Identify which cell holds the provided text, then report its [x, y] central coordinate. 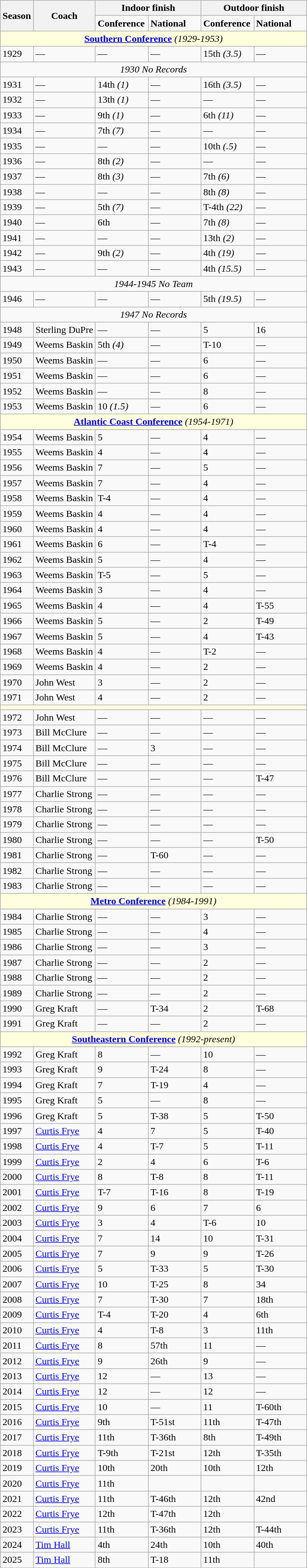
T-10 [227, 345]
2006 [17, 1269]
1951 [17, 376]
Southern Conference (1929-1953) [153, 39]
1939 [17, 207]
14 [175, 1238]
2008 [17, 1299]
1966 [17, 621]
1978 [17, 809]
T-26 [280, 1254]
1995 [17, 1100]
1959 [17, 514]
20th [175, 1468]
9th (2) [122, 253]
2005 [17, 1254]
18th [280, 1299]
1977 [17, 794]
1941 [17, 238]
10 (1.5) [122, 406]
5th (19.5) [227, 299]
T-4th (22) [227, 207]
Atlantic Coast Conference (1954-1971) [153, 421]
1936 [17, 161]
1976 [17, 779]
1981 [17, 855]
2010 [17, 1330]
1967 [17, 636]
1961 [17, 544]
4th (15.5) [227, 269]
1937 [17, 176]
T-5 [122, 575]
10th (.5) [227, 146]
1962 [17, 560]
1932 [17, 100]
16 [280, 330]
8th (2) [122, 161]
1940 [17, 223]
1957 [17, 483]
Metro Conference (1984-1991) [153, 901]
T-60 [175, 855]
1931 [17, 85]
T-38 [175, 1116]
T-47 [280, 779]
5th (4) [122, 345]
Coach [64, 16]
1980 [17, 840]
1958 [17, 498]
16th (3.5) [227, 85]
1955 [17, 452]
1997 [17, 1131]
2015 [17, 1407]
1952 [17, 391]
T-35th [280, 1453]
4th (19) [227, 253]
1944-1945 No Team [153, 284]
T-16 [175, 1192]
2023 [17, 1529]
1947 No Records [153, 314]
1965 [17, 605]
1990 [17, 1008]
1970 [17, 682]
T-43 [280, 636]
1930 No Records [153, 69]
T-24 [175, 1070]
1985 [17, 932]
1994 [17, 1085]
6th (11) [227, 115]
1993 [17, 1070]
1991 [17, 1024]
15th (3.5) [227, 54]
1971 [17, 698]
T-49th [280, 1438]
2014 [17, 1391]
2022 [17, 1514]
34 [280, 1284]
2013 [17, 1376]
2019 [17, 1468]
1986 [17, 947]
2004 [17, 1238]
T-40 [280, 1131]
9th [122, 1422]
1974 [17, 748]
1933 [17, 115]
1956 [17, 468]
T-20 [175, 1315]
T-51st [175, 1422]
2016 [17, 1422]
T-9th [122, 1453]
2017 [17, 1438]
1943 [17, 269]
13th (2) [227, 238]
1988 [17, 978]
1929 [17, 54]
2003 [17, 1223]
1969 [17, 667]
1989 [17, 993]
2007 [17, 1284]
1992 [17, 1054]
42nd [280, 1499]
1979 [17, 824]
57th [175, 1345]
Southeastern Conference (1992-present) [153, 1039]
7th (8) [227, 223]
T-68 [280, 1008]
T-2 [227, 651]
2009 [17, 1315]
2024 [17, 1545]
2012 [17, 1361]
8th (3) [122, 176]
1968 [17, 651]
1948 [17, 330]
T-34 [175, 1008]
2000 [17, 1177]
13 [227, 1376]
1934 [17, 130]
1996 [17, 1116]
Sterling DuPre [64, 330]
1982 [17, 870]
Outdoor finish [254, 8]
1938 [17, 192]
1960 [17, 529]
T-46th [175, 1499]
1935 [17, 146]
26th [175, 1361]
1984 [17, 917]
2001 [17, 1192]
T-18 [175, 1560]
1954 [17, 437]
9th (1) [122, 115]
2025 [17, 1560]
5th (7) [122, 207]
1949 [17, 345]
2002 [17, 1208]
4th [122, 1545]
8th (8) [227, 192]
1942 [17, 253]
Indoor finish [148, 8]
40th [280, 1545]
1946 [17, 299]
T-21st [175, 1453]
13th (1) [122, 100]
7th (6) [227, 176]
1963 [17, 575]
1953 [17, 406]
1973 [17, 733]
2021 [17, 1499]
1964 [17, 590]
2011 [17, 1345]
T-60th [280, 1407]
T-55 [280, 605]
2020 [17, 1483]
7th (7) [122, 130]
T-31 [280, 1238]
1999 [17, 1161]
24th [175, 1545]
T-33 [175, 1269]
T-49 [280, 621]
2018 [17, 1453]
1972 [17, 717]
Season [17, 16]
1983 [17, 886]
T-44th [280, 1529]
1975 [17, 763]
T-25 [175, 1284]
14th (1) [122, 85]
1950 [17, 360]
1987 [17, 963]
1998 [17, 1146]
